Search for the cell housing the specified text and yield its (X, Y) center coordinate. 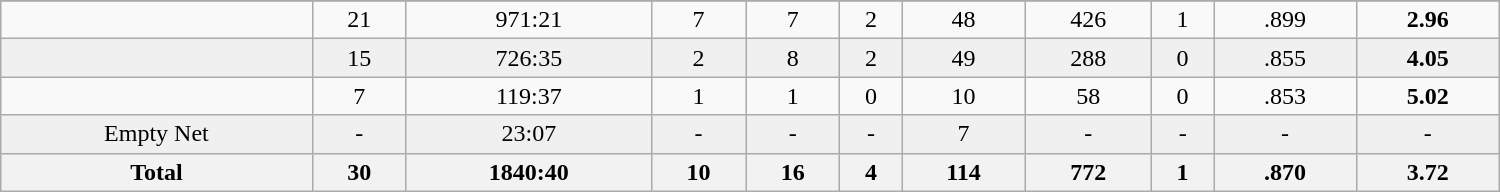
5.02 (1428, 96)
971:21 (528, 20)
15 (359, 58)
58 (1088, 96)
1840:40 (528, 172)
288 (1088, 58)
16 (793, 172)
772 (1088, 172)
23:07 (528, 134)
2.96 (1428, 20)
Empty Net (156, 134)
114 (964, 172)
3.72 (1428, 172)
119:37 (528, 96)
Total (156, 172)
.855 (1286, 58)
726:35 (528, 58)
.853 (1286, 96)
4 (871, 172)
8 (793, 58)
4.05 (1428, 58)
49 (964, 58)
48 (964, 20)
30 (359, 172)
.870 (1286, 172)
426 (1088, 20)
21 (359, 20)
.899 (1286, 20)
